Return the [x, y] coordinate for the center point of the cell that contains the specified text.  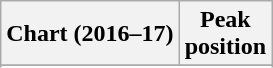
Peak position [225, 34]
Chart (2016–17) [90, 34]
